Return [x, y] of the center of cell containing provided text 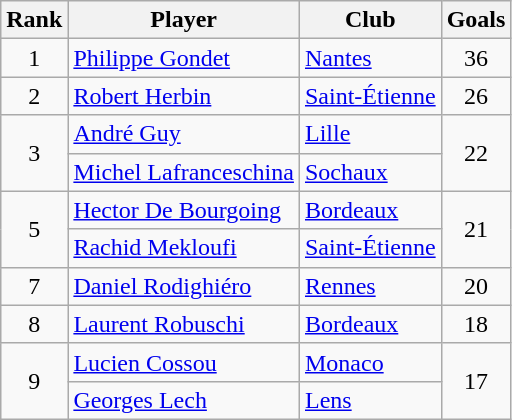
Lens [370, 400]
Hector De Bourgoing [184, 210]
22 [476, 153]
Georges Lech [184, 400]
7 [34, 286]
Robert Herbin [184, 96]
Lille [370, 134]
Philippe Gondet [184, 58]
26 [476, 96]
3 [34, 153]
Club [370, 20]
Nantes [370, 58]
Rennes [370, 286]
André Guy [184, 134]
Rank [34, 20]
Rachid Mekloufi [184, 248]
Lucien Cossou [184, 362]
Laurent Robuschi [184, 324]
Goals [476, 20]
Michel Lafranceschina [184, 172]
5 [34, 229]
8 [34, 324]
1 [34, 58]
9 [34, 381]
17 [476, 381]
Monaco [370, 362]
36 [476, 58]
21 [476, 229]
2 [34, 96]
Sochaux [370, 172]
20 [476, 286]
18 [476, 324]
Daniel Rodighiéro [184, 286]
Player [184, 20]
